Extract the [x, y] coordinate from the center of the cell holding the provided text.  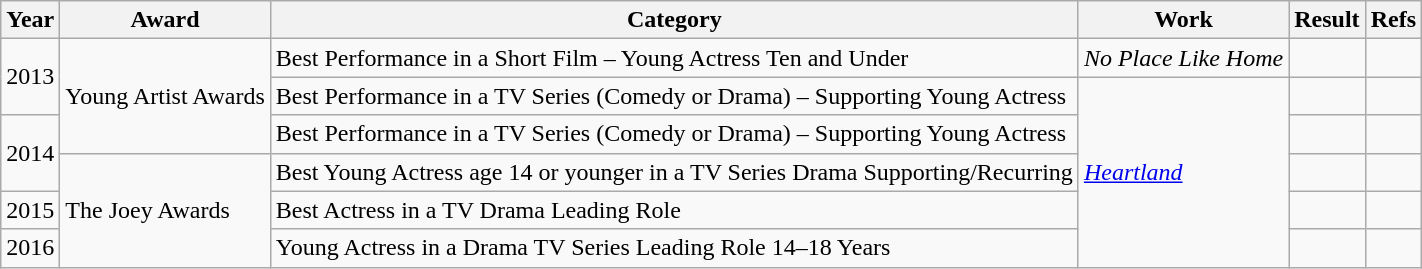
Heartland [1183, 172]
Category [674, 20]
Best Actress in a TV Drama Leading Role [674, 210]
Young Actress in a Drama TV Series Leading Role 14–18 Years [674, 248]
2013 [30, 77]
Year [30, 20]
Award [165, 20]
Work [1183, 20]
2014 [30, 153]
Best Young Actress age 14 or younger in a TV Series Drama Supporting/Recurring [674, 172]
Best Performance in a Short Film – Young Actress Ten and Under [674, 58]
2016 [30, 248]
The Joey Awards [165, 210]
Refs [1393, 20]
2015 [30, 210]
Young Artist Awards [165, 96]
Result [1327, 20]
No Place Like Home [1183, 58]
